Pinpoint the cell where the given text exists, returning its (X, Y) midpoint coordinate. 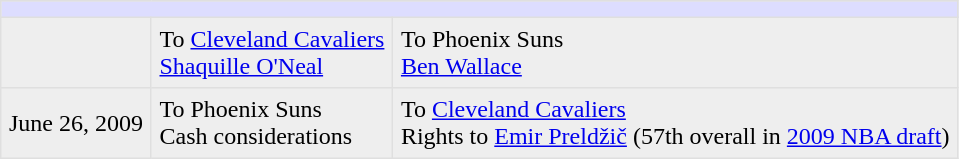
June 26, 2009 (76, 123)
To Cleveland CavaliersRights to Emir Preldžič (57th overall in 2009 NBA draft) (676, 123)
To Phoenix SunsCash considerations (272, 123)
To Cleveland CavaliersShaquille O'Neal (272, 52)
To Phoenix SunsBen Wallace (676, 52)
